Identify which cell holds the provided text, then report its [x, y] central coordinate. 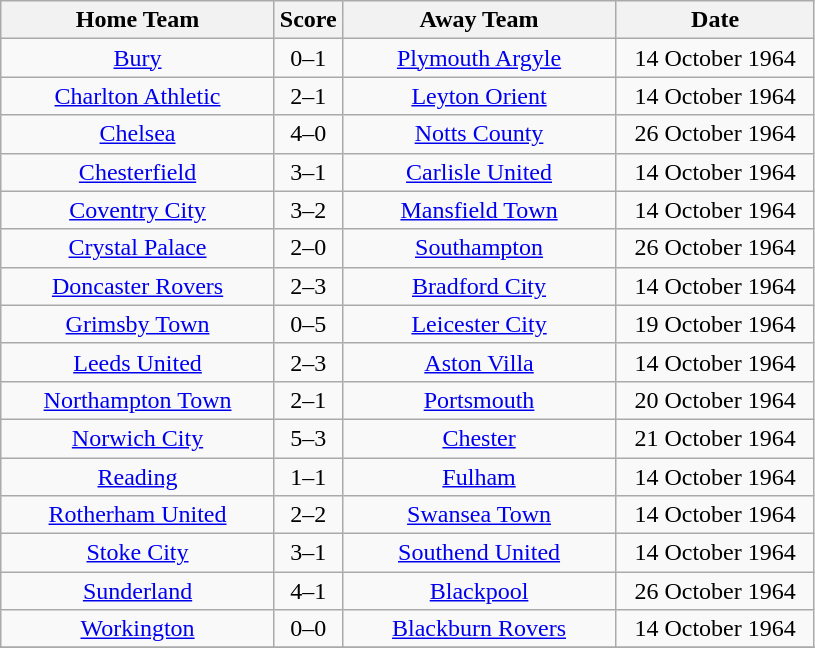
Blackburn Rovers [479, 629]
Doncaster Rovers [138, 286]
Rotherham United [138, 515]
20 October 1964 [716, 400]
3–2 [308, 210]
Leicester City [479, 324]
Plymouth Argyle [479, 58]
21 October 1964 [716, 438]
Carlisle United [479, 172]
Leyton Orient [479, 96]
Northampton Town [138, 400]
Southend United [479, 553]
Coventry City [138, 210]
Southampton [479, 248]
Norwich City [138, 438]
2–0 [308, 248]
Notts County [479, 134]
Bury [138, 58]
Stoke City [138, 553]
Aston Villa [479, 362]
4–0 [308, 134]
0–1 [308, 58]
Workington [138, 629]
Crystal Palace [138, 248]
Reading [138, 477]
Chesterfield [138, 172]
Portsmouth [479, 400]
Sunderland [138, 591]
Chelsea [138, 134]
Blackpool [479, 591]
5–3 [308, 438]
Date [716, 20]
4–1 [308, 591]
Score [308, 20]
0–0 [308, 629]
Fulham [479, 477]
0–5 [308, 324]
1–1 [308, 477]
Leeds United [138, 362]
Away Team [479, 20]
Mansfield Town [479, 210]
Swansea Town [479, 515]
Home Team [138, 20]
Grimsby Town [138, 324]
Charlton Athletic [138, 96]
Bradford City [479, 286]
19 October 1964 [716, 324]
Chester [479, 438]
2–2 [308, 515]
